Provide the [X, Y] coordinate of the cell's center where the given text is located.  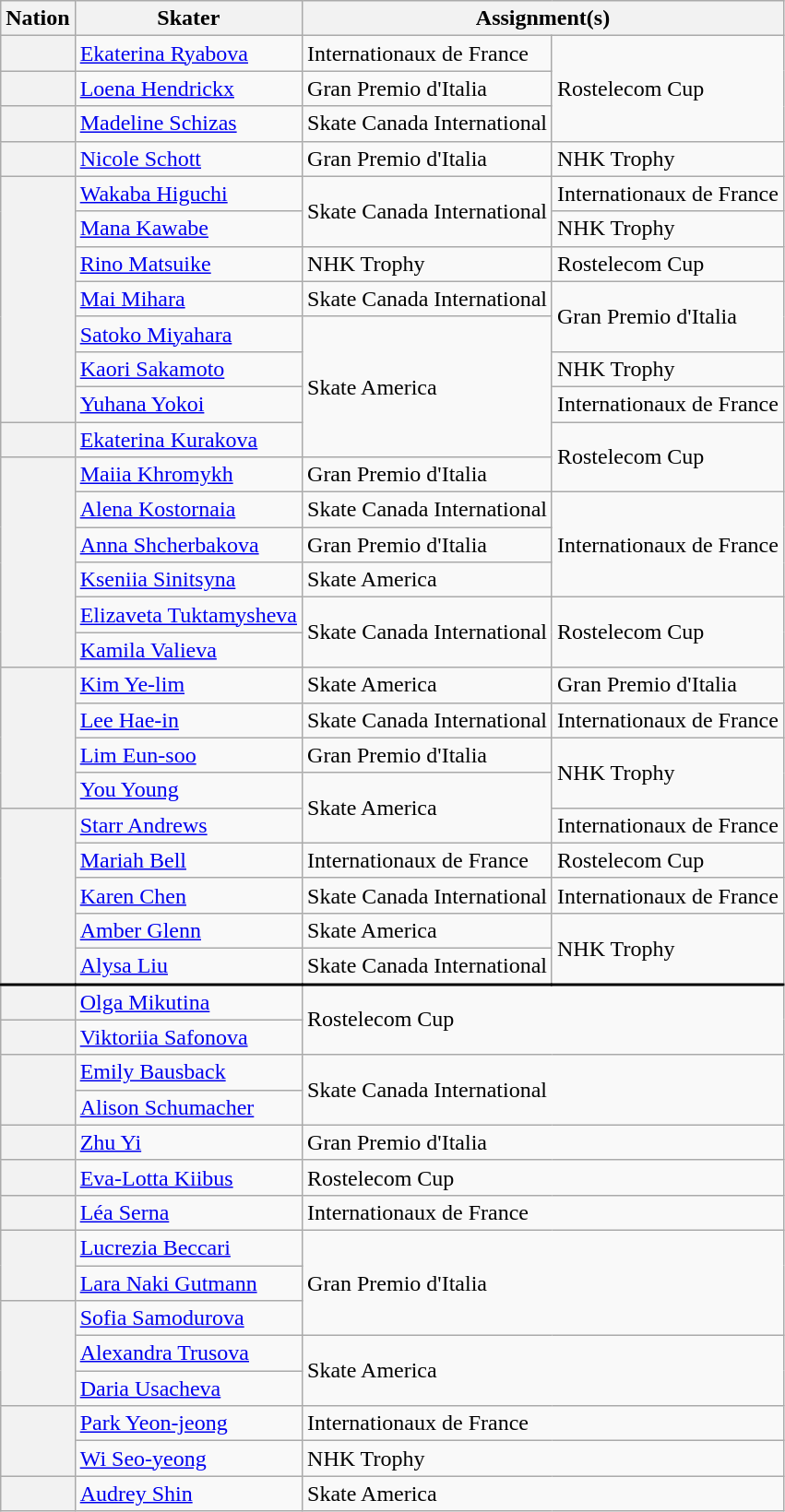
Alysa Liu [188, 966]
Skater [188, 18]
Ekaterina Ryabova [188, 53]
Kseniia Sinitsyna [188, 580]
Ekaterina Kurakova [188, 440]
Alison Schumacher [188, 1107]
Lee Hae-in [188, 720]
Mana Kawabe [188, 229]
Eva-Lotta Kiibus [188, 1177]
Mai Mihara [188, 299]
Anna Shcherbakova [188, 545]
Alexandra Trusova [188, 1353]
Zhu Yi [188, 1142]
You Young [188, 790]
Maiia Khromykh [188, 475]
Léa Serna [188, 1212]
Elizaveta Tuktamysheva [188, 615]
Emily Bausback [188, 1072]
Daria Usacheva [188, 1388]
Lim Eun-soo [188, 755]
Mariah Bell [188, 860]
Kamila Valieva [188, 650]
Lara Naki Gutmann [188, 1282]
Karen Chen [188, 895]
Assignment(s) [543, 18]
Loena Hendrickx [188, 89]
Park Yeon-jeong [188, 1423]
Lucrezia Beccari [188, 1247]
Madeline Schizas [188, 124]
Nation [38, 18]
Satoko Miyahara [188, 334]
Olga Mikutina [188, 1001]
Wakaba Higuchi [188, 194]
Viktoriia Safonova [188, 1037]
Kim Ye-lim [188, 685]
Audrey Shin [188, 1494]
Amber Glenn [188, 930]
Yuhana Yokoi [188, 404]
Wi Seo-yeong [188, 1459]
Sofia Samodurova [188, 1318]
Rino Matsuike [188, 264]
Nicole Schott [188, 159]
Alena Kostornaia [188, 510]
Kaori Sakamoto [188, 369]
Starr Andrews [188, 825]
